Return [x, y] of the center of cell containing provided text 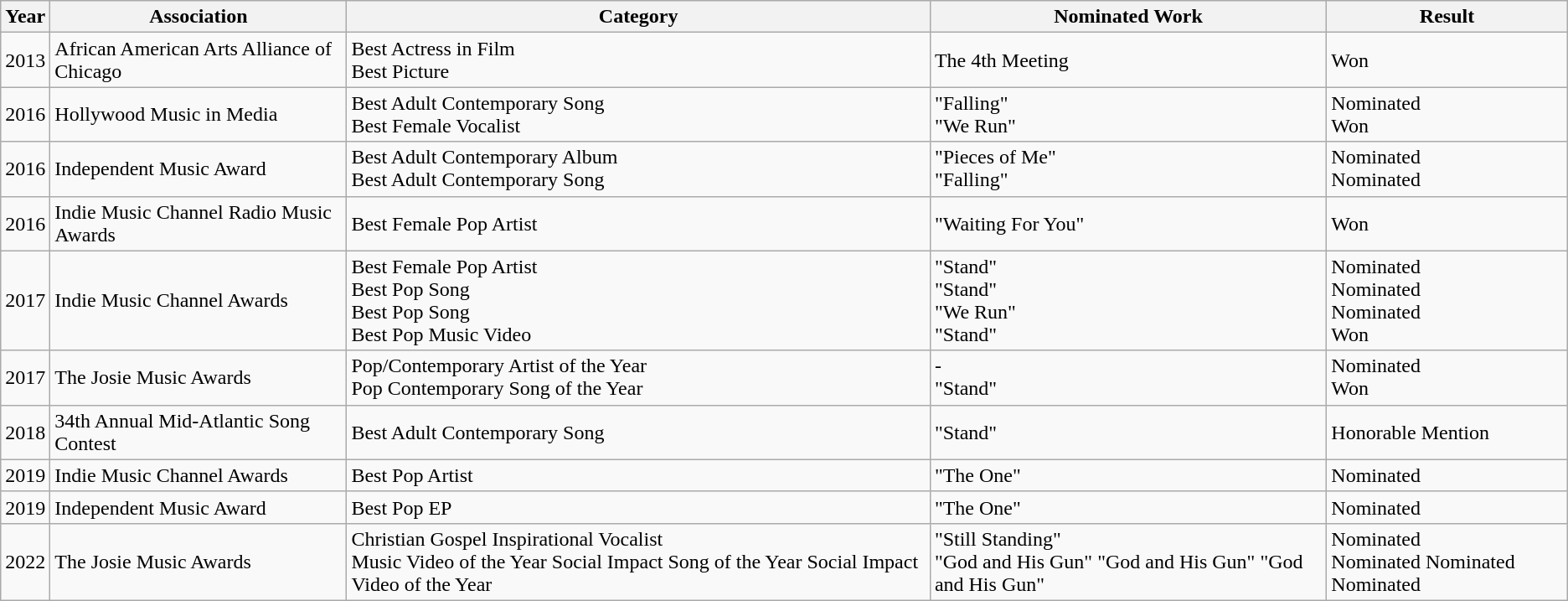
Christian Gospel Inspirational VocalistMusic Video of the Year Social Impact Song of the Year Social Impact Video of the Year [638, 562]
NominatedNominatedNominatedWon [1447, 300]
"Stand""Stand""We Run""Stand" [1127, 300]
NominatedNominated [1447, 169]
Year [25, 17]
34th Annual Mid-Atlantic Song Contest [199, 433]
Best Pop EP [638, 507]
2013 [25, 60]
Category [638, 17]
Nominated Work [1127, 17]
Hollywood Music in Media [199, 114]
Best Adult Contemporary AlbumBest Adult Contemporary Song [638, 169]
-"Stand" [1127, 377]
"Stand" [1127, 433]
"Falling""We Run" [1127, 114]
Best Pop Artist [638, 475]
"Still Standing""God and His Gun" "God and His Gun" "God and His Gun" [1127, 562]
2022 [25, 562]
The 4th Meeting [1127, 60]
Association [199, 17]
Best Adult Contemporary Song [638, 433]
Pop/Contemporary Artist of the YearPop Contemporary Song of the Year [638, 377]
Honorable Mention [1447, 433]
NominatedNominated Nominated Nominated [1447, 562]
Indie Music Channel Radio Music Awards [199, 223]
"Pieces of Me""Falling" [1127, 169]
"Waiting For You" [1127, 223]
African American Arts Alliance of Chicago [199, 60]
Best Female Pop Artist [638, 223]
2018 [25, 433]
Best Female Pop ArtistBest Pop SongBest Pop SongBest Pop Music Video [638, 300]
Best Adult Contemporary SongBest Female Vocalist [638, 114]
Best Actress in FilmBest Picture [638, 60]
Result [1447, 17]
